Find where the given text appears and provide that cell's center as [X, Y] coordinate. 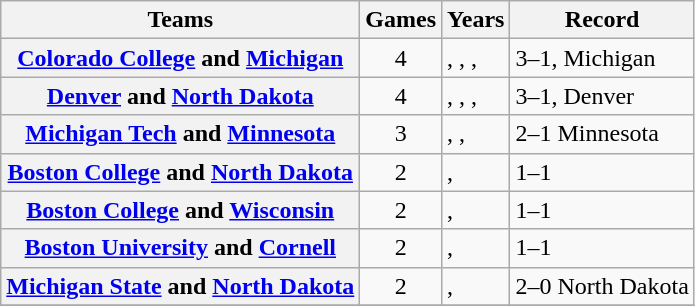
Boston College and North Dakota [180, 172]
Years [476, 20]
Boston College and Wisconsin [180, 210]
Colorado College and Michigan [180, 58]
3 [401, 134]
, , [476, 134]
Michigan Tech and Minnesota [180, 134]
3–1, Michigan [602, 58]
Denver and North Dakota [180, 96]
Michigan State and North Dakota [180, 286]
Teams [180, 20]
Record [602, 20]
2–1 Minnesota [602, 134]
Boston University and Cornell [180, 248]
2–0 North Dakota [602, 286]
Games [401, 20]
3–1, Denver [602, 96]
